From the cell containing the given text, extract its center point as [x, y] coordinate. 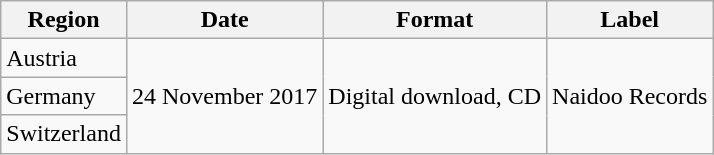
Germany [64, 96]
Digital download, CD [435, 96]
Austria [64, 58]
24 November 2017 [224, 96]
Naidoo Records [630, 96]
Region [64, 20]
Date [224, 20]
Label [630, 20]
Format [435, 20]
Switzerland [64, 134]
